Locate the cell with the specified text and output its [x, y] center coordinate. 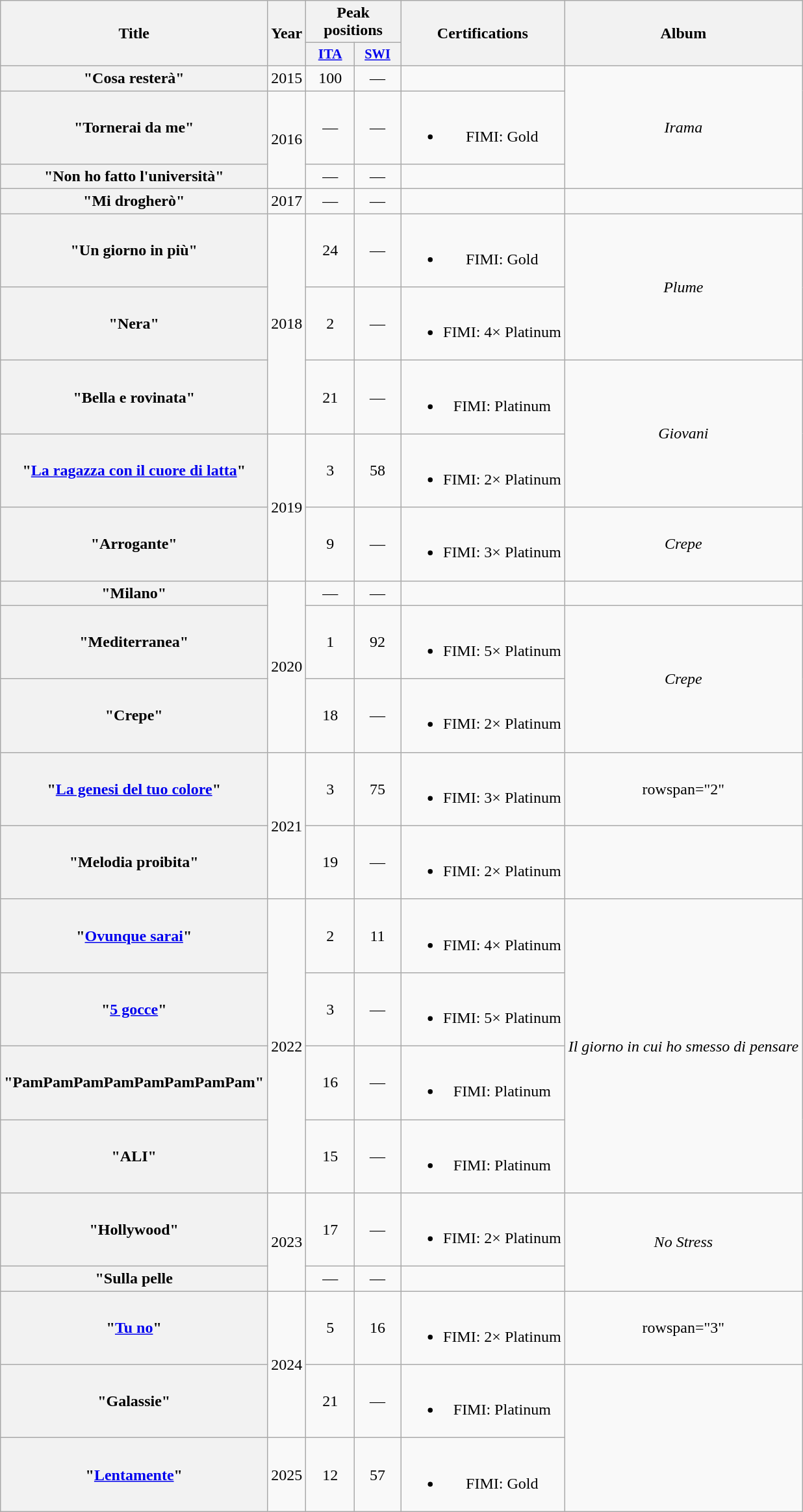
"ALI" [134, 1156]
2022 [287, 1046]
"Nera" [134, 323]
2015 [287, 78]
"Tu no" [134, 1328]
"Hollywood" [134, 1230]
rowspan="3" [683, 1328]
2020 [287, 666]
9 [330, 544]
2025 [287, 1474]
"Mediterranea" [134, 642]
Album [683, 34]
"Arrogante" [134, 544]
2019 [287, 507]
"Crepe" [134, 716]
"Melodia proibita" [134, 863]
ITA [330, 55]
"Ovunque sarai" [134, 935]
11 [378, 935]
"Cosa resterà" [134, 78]
2023 [287, 1242]
92 [378, 642]
"Bella e rovinata" [134, 397]
"Sulla pelle [134, 1279]
Title [134, 34]
24 [330, 251]
17 [330, 1230]
Certifications [482, 34]
"Lentamente" [134, 1474]
12 [330, 1474]
15 [330, 1156]
"La ragazza con il cuore di latta" [134, 470]
5 [330, 1328]
"Mi drogherò" [134, 201]
2021 [287, 825]
58 [378, 470]
"Un giorno in più" [134, 251]
"5 gocce" [134, 1009]
Peak positions [353, 22]
100 [330, 78]
rowspan="2" [683, 788]
2017 [287, 201]
Il giorno in cui ho smesso di pensare [683, 1046]
19 [330, 863]
2016 [287, 140]
Giovani [683, 434]
Plume [683, 287]
No Stress [683, 1242]
"Milano" [134, 593]
57 [378, 1474]
1 [330, 642]
"Non ho fatto l'università" [134, 177]
2018 [287, 323]
SWI [378, 55]
Year [287, 34]
"Galassie" [134, 1402]
18 [330, 716]
Irama [683, 127]
"PamPamPamPamPamPamPamPam" [134, 1082]
2024 [287, 1365]
75 [378, 788]
"Tornerai da me" [134, 127]
"La genesi del tuo colore" [134, 788]
